Find where the given text appears and provide that cell's center as (X, Y) coordinate. 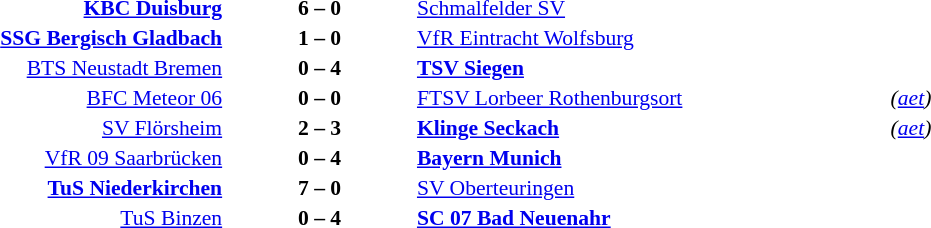
1 – 0 (320, 38)
7 – 0 (320, 188)
2 – 3 (320, 128)
Klinge Seckach (651, 128)
Bayern Munich (651, 158)
FTSV Lorbeer Rothenburgsort (651, 98)
0 – 0 (320, 98)
TSV Siegen (651, 68)
SV Oberteuringen (651, 188)
VfR Eintracht Wolfsburg (651, 38)
